From the cell containing the given text, extract its center point as (x, y) coordinate. 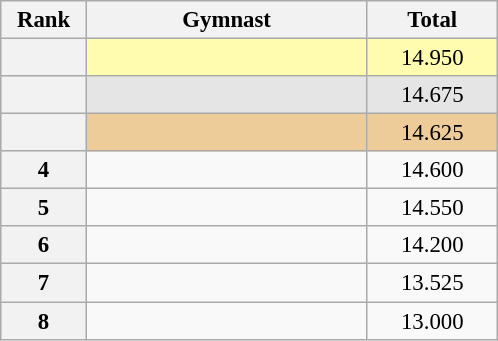
8 (44, 321)
Rank (44, 20)
6 (44, 245)
14.600 (432, 170)
14.625 (432, 133)
13.000 (432, 321)
Total (432, 20)
Gymnast (226, 20)
14.200 (432, 245)
4 (44, 170)
14.675 (432, 95)
14.550 (432, 208)
14.950 (432, 58)
7 (44, 283)
13.525 (432, 283)
5 (44, 208)
